Scan for the cell matching the given text and deliver its [X, Y] coordinate at center. 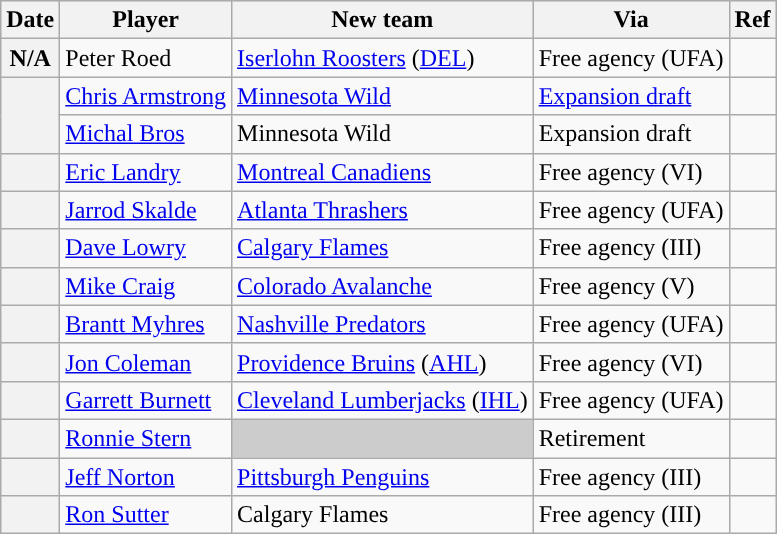
Jon Coleman [146, 362]
Brantt Myhres [146, 324]
Michal Bros [146, 134]
Chris Armstrong [146, 96]
Nashville Predators [383, 324]
Player [146, 20]
Pittsburgh Penguins [383, 477]
Atlanta Thrashers [383, 210]
Ref [752, 20]
Eric Landry [146, 172]
Montreal Canadiens [383, 172]
Garrett Burnett [146, 400]
N/A [30, 58]
Ron Sutter [146, 515]
Via [631, 20]
New team [383, 20]
Retirement [631, 438]
Jarrod Skalde [146, 210]
Colorado Avalanche [383, 286]
Date [30, 20]
Mike Craig [146, 286]
Free agency (V) [631, 286]
Providence Bruins (AHL) [383, 362]
Dave Lowry [146, 248]
Iserlohn Roosters (DEL) [383, 58]
Peter Roed [146, 58]
Jeff Norton [146, 477]
Ronnie Stern [146, 438]
Cleveland Lumberjacks (IHL) [383, 400]
